Provide the [x, y] coordinate of the cell's center where the given text is located.  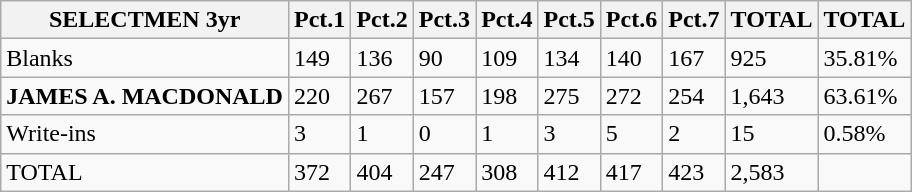
372 [319, 172]
2,583 [772, 172]
JAMES A. MACDONALD [145, 96]
308 [507, 172]
157 [444, 96]
Pct.7 [694, 20]
90 [444, 58]
149 [319, 58]
140 [631, 58]
SELECTMEN 3yr [145, 20]
412 [569, 172]
0 [444, 134]
109 [507, 58]
5 [631, 134]
Pct.5 [569, 20]
417 [631, 172]
404 [382, 172]
198 [507, 96]
Pct.2 [382, 20]
247 [444, 172]
272 [631, 96]
Pct.3 [444, 20]
63.61% [864, 96]
220 [319, 96]
0.58% [864, 134]
35.81% [864, 58]
2 [694, 134]
Pct.4 [507, 20]
134 [569, 58]
267 [382, 96]
15 [772, 134]
1,643 [772, 96]
Blanks [145, 58]
275 [569, 96]
Pct.6 [631, 20]
254 [694, 96]
136 [382, 58]
Write-ins [145, 134]
423 [694, 172]
167 [694, 58]
Pct.1 [319, 20]
925 [772, 58]
